For the text-containing cell, return its midpoint in (X, Y) coordinate format. 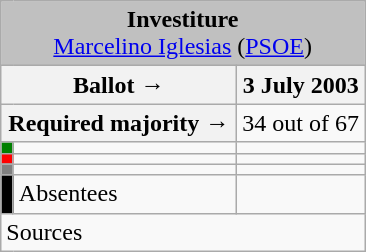
34 out of 67 (301, 123)
Sources (183, 232)
Ballot → (119, 85)
Required majority → (119, 123)
InvestitureMarcelino Iglesias (PSOE) (183, 34)
3 July 2003 (301, 85)
Absentees (125, 194)
